Return the (X, Y) coordinate for the center point of the cell that contains the specified text.  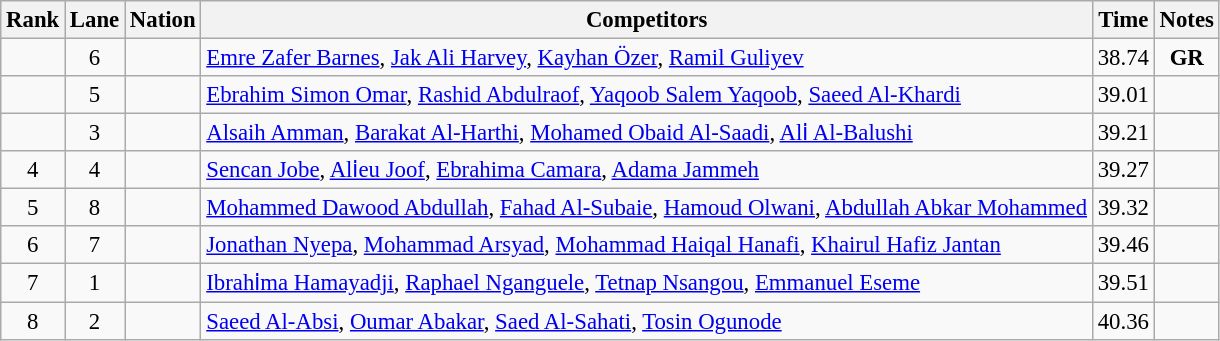
38.74 (1123, 58)
2 (95, 321)
39.01 (1123, 95)
1 (95, 283)
3 (95, 133)
Time (1123, 20)
Ibrahi̇ma Hamayadji, Raphael Nganguele, Tetnap Nsangou, Emmanuel Eseme (646, 283)
Competitors (646, 20)
39.32 (1123, 208)
Rank (33, 20)
Saeed Al-Absi, Oumar Abakar, Saed Al-Sahati, Tosin Ogunode (646, 321)
40.36 (1123, 321)
Nation (163, 20)
Sencan Jobe, Ali̇eu Joof, Ebrahima Camara, Adama Jammeh (646, 170)
39.46 (1123, 245)
Alsaih Amman, Barakat Al-Harthi, Mohamed Obaid Al-Saadi, Ali̇ Al-Balushi (646, 133)
39.27 (1123, 170)
Ebrahim Simon Omar, Rashid Abdulraof, Yaqoob Salem Yaqoob, Saeed Al-Khardi (646, 95)
39.21 (1123, 133)
Lane (95, 20)
Jonathan Nyepa, Mohammad Arsyad, Mohammad Haiqal Hanafi, Khairul Hafiz Jantan (646, 245)
Notes (1186, 20)
Mohammed Dawood Abdullah, Fahad Al-Subaie, Hamoud Olwani, Abdullah Abkar Mohammed (646, 208)
GR (1186, 58)
39.51 (1123, 283)
Emre Zafer Barnes, Jak Ali Harvey, Kayhan Özer, Ramil Guliyev (646, 58)
